Output the [X, Y] coordinate of the center of the cell containing the given text.  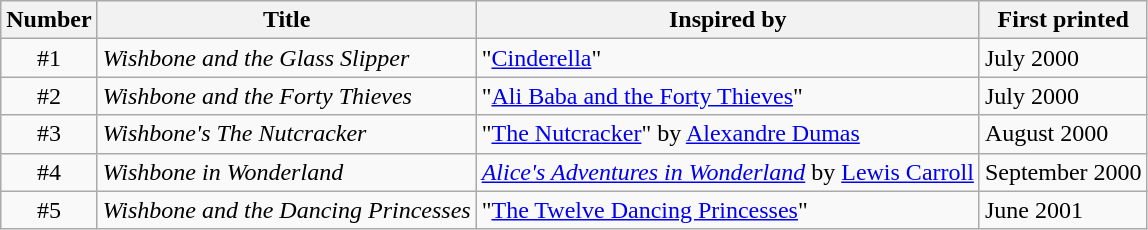
June 2001 [1063, 210]
"Ali Baba and the Forty Thieves" [728, 96]
#2 [49, 96]
Wishbone in Wonderland [286, 172]
Wishbone and the Glass Slipper [286, 58]
#5 [49, 210]
"The Twelve Dancing Princesses" [728, 210]
#4 [49, 172]
August 2000 [1063, 134]
Alice's Adventures in Wonderland by Lewis Carroll [728, 172]
Wishbone's The Nutcracker [286, 134]
Number [49, 20]
"The Nutcracker" by Alexandre Dumas [728, 134]
Wishbone and the Dancing Princesses [286, 210]
Inspired by [728, 20]
#1 [49, 58]
September 2000 [1063, 172]
Title [286, 20]
First printed [1063, 20]
Wishbone and the Forty Thieves [286, 96]
"Cinderella" [728, 58]
#3 [49, 134]
